Identify which cell holds the provided text, then report its [X, Y] central coordinate. 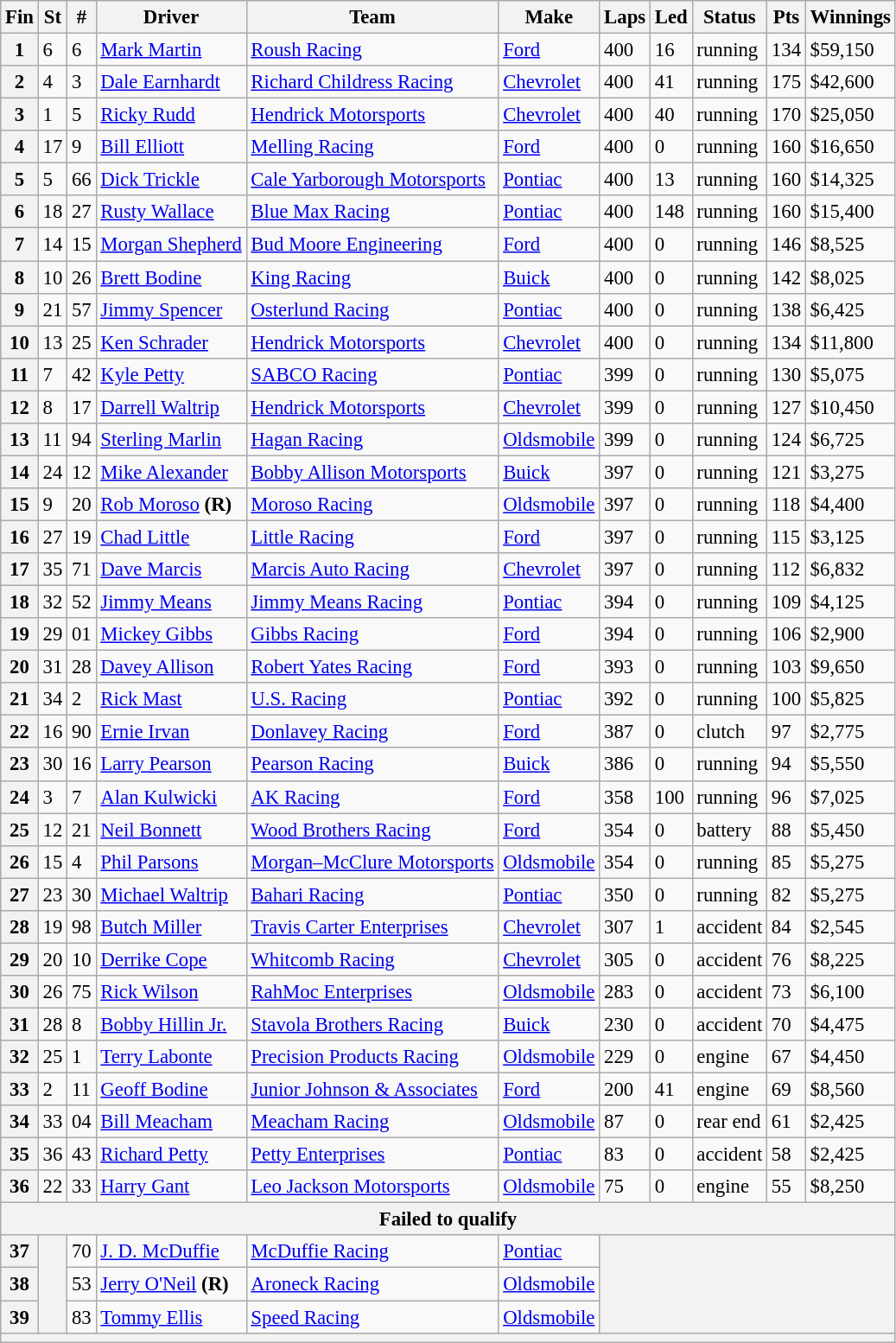
Ken Schrader [171, 342]
Precision Products Racing [372, 1057]
121 [786, 472]
AK Racing [372, 797]
Melling Racing [372, 147]
Sterling Marlin [171, 440]
39 [20, 1317]
$25,050 [850, 115]
358 [626, 797]
Darrell Waltrip [171, 407]
$6,425 [850, 309]
$15,400 [850, 212]
142 [786, 277]
130 [786, 374]
clutch [729, 732]
$2,545 [850, 927]
71 [81, 570]
88 [786, 830]
112 [786, 570]
$16,650 [850, 147]
Led [670, 17]
175 [786, 82]
Fin [20, 17]
98 [81, 927]
$6,832 [850, 570]
Tommy Ellis [171, 1317]
Ernie Irvan [171, 732]
Speed Racing [372, 1317]
SABCO Racing [372, 374]
Ricky Rudd [171, 115]
Dick Trickle [171, 180]
57 [81, 309]
01 [81, 634]
Dale Earnhardt [171, 82]
Little Racing [372, 537]
$8,225 [850, 959]
87 [626, 1122]
Morgan–McClure Motorsports [372, 862]
Moroso Racing [372, 505]
Donlavey Racing [372, 732]
Mike Alexander [171, 472]
229 [626, 1057]
Robert Yates Racing [372, 667]
61 [786, 1122]
Michael Waltrip [171, 894]
106 [786, 634]
90 [81, 732]
$2,775 [850, 732]
393 [626, 667]
Roush Racing [372, 50]
Winnings [850, 17]
Team [372, 17]
392 [626, 699]
Butch Miller [171, 927]
$42,600 [850, 82]
67 [786, 1057]
103 [786, 667]
Junior Johnson & Associates [372, 1090]
305 [626, 959]
Morgan Shepherd [171, 245]
350 [626, 894]
Bill Elliott [171, 147]
Pearson Racing [372, 765]
97 [786, 732]
Bud Moore Engineering [372, 245]
McDuffie Racing [372, 1252]
Bill Meacham [171, 1122]
J. D. McDuffie [171, 1252]
307 [626, 927]
200 [626, 1090]
Travis Carter Enterprises [372, 927]
rear end [729, 1122]
170 [786, 115]
Alan Kulwicki [171, 797]
Bahari Racing [372, 894]
Geoff Bodine [171, 1090]
Aroneck Racing [372, 1284]
U.S. Racing [372, 699]
Driver [171, 17]
Mark Martin [171, 50]
Bobby Hillin Jr. [171, 1024]
84 [786, 927]
$4,475 [850, 1024]
Marcis Auto Racing [372, 570]
Cale Yarborough Motorsports [372, 180]
St [52, 17]
battery [729, 830]
$4,450 [850, 1057]
109 [786, 602]
$5,550 [850, 765]
Blue Max Racing [372, 212]
Leo Jackson Motorsports [372, 1187]
38 [20, 1284]
Richard Petty [171, 1155]
$6,100 [850, 992]
43 [81, 1155]
Jerry O'Neil (R) [171, 1284]
Kyle Petty [171, 374]
115 [786, 537]
82 [786, 894]
$7,025 [850, 797]
$11,800 [850, 342]
$3,275 [850, 472]
$6,725 [850, 440]
$59,150 [850, 50]
$5,075 [850, 374]
Richard Childress Racing [372, 82]
Failed to qualify [448, 1219]
Jimmy Spencer [171, 309]
386 [626, 765]
53 [81, 1284]
Neil Bonnett [171, 830]
138 [786, 309]
04 [81, 1122]
# [81, 17]
Laps [626, 17]
146 [786, 245]
$8,525 [850, 245]
$10,450 [850, 407]
Davey Allison [171, 667]
Hagan Racing [372, 440]
Gibbs Racing [372, 634]
96 [786, 797]
127 [786, 407]
73 [786, 992]
Jimmy Means Racing [372, 602]
$4,400 [850, 505]
$8,250 [850, 1187]
Petty Enterprises [372, 1155]
52 [81, 602]
Bobby Allison Motorsports [372, 472]
Jimmy Means [171, 602]
Dave Marcis [171, 570]
Rusty Wallace [171, 212]
55 [786, 1187]
Pts [786, 17]
Wood Brothers Racing [372, 830]
283 [626, 992]
$8,025 [850, 277]
Terry Labonte [171, 1057]
37 [20, 1252]
Phil Parsons [171, 862]
$4,125 [850, 602]
Stavola Brothers Racing [372, 1024]
387 [626, 732]
Brett Bodine [171, 277]
Larry Pearson [171, 765]
148 [670, 212]
$3,125 [850, 537]
$9,650 [850, 667]
Harry Gant [171, 1187]
40 [670, 115]
$14,325 [850, 180]
66 [81, 180]
Rick Wilson [171, 992]
Meacham Racing [372, 1122]
King Racing [372, 277]
85 [786, 862]
Whitcomb Racing [372, 959]
Rick Mast [171, 699]
69 [786, 1090]
$5,450 [850, 830]
Rob Moroso (R) [171, 505]
Make [550, 17]
Derrike Cope [171, 959]
Osterlund Racing [372, 309]
Status [729, 17]
118 [786, 505]
58 [786, 1155]
42 [81, 374]
230 [626, 1024]
76 [786, 959]
$8,560 [850, 1090]
RahMoc Enterprises [372, 992]
$2,900 [850, 634]
$5,825 [850, 699]
124 [786, 440]
Chad Little [171, 537]
Mickey Gibbs [171, 634]
